Scan for the cell matching the given text and deliver its (x, y) coordinate at center. 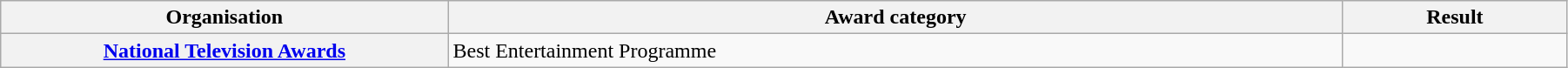
National Television Awards (224, 51)
Organisation (224, 17)
Award category (895, 17)
Result (1455, 17)
Best Entertainment Programme (895, 51)
